Find where the given text appears and provide that cell's center as (X, Y) coordinate. 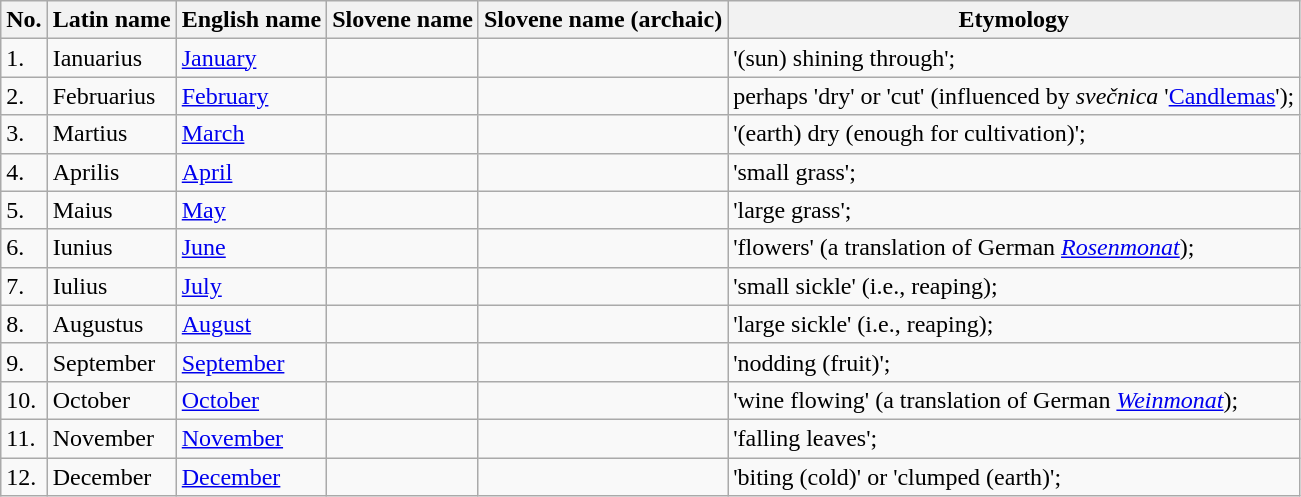
1. (24, 58)
Slovene name (archaic) (602, 20)
'flowers' (a translation of German Rosenmonat); (1014, 248)
9. (24, 362)
January (251, 58)
Martius (112, 134)
'large sickle' (i.e., reaping); (1014, 324)
May (251, 210)
English name (251, 20)
'nodding (fruit)'; (1014, 362)
Slovene name (403, 20)
Ianuarius (112, 58)
Augustus (112, 324)
'biting (cold)' or 'clumped (earth)'; (1014, 477)
7. (24, 286)
'small grass'; (1014, 172)
'large grass'; (1014, 210)
'small sickle' (i.e., reaping); (1014, 286)
June (251, 248)
3. (24, 134)
Latin name (112, 20)
Aprilis (112, 172)
'(earth) dry (enough for cultivation)'; (1014, 134)
6. (24, 248)
11. (24, 438)
Februarius (112, 96)
2. (24, 96)
Iunius (112, 248)
12. (24, 477)
March (251, 134)
5. (24, 210)
Iulius (112, 286)
April (251, 172)
August (251, 324)
July (251, 286)
10. (24, 400)
8. (24, 324)
'(sun) shining through'; (1014, 58)
Maius (112, 210)
February (251, 96)
'falling leaves'; (1014, 438)
4. (24, 172)
'wine flowing' (a translation of German Weinmonat); (1014, 400)
Etymology (1014, 20)
No. (24, 20)
perhaps 'dry' or 'cut' (influenced by svečnica 'Candlemas'); (1014, 96)
